Detect which cell encompasses the target text, then output its [x, y] center coordinate. 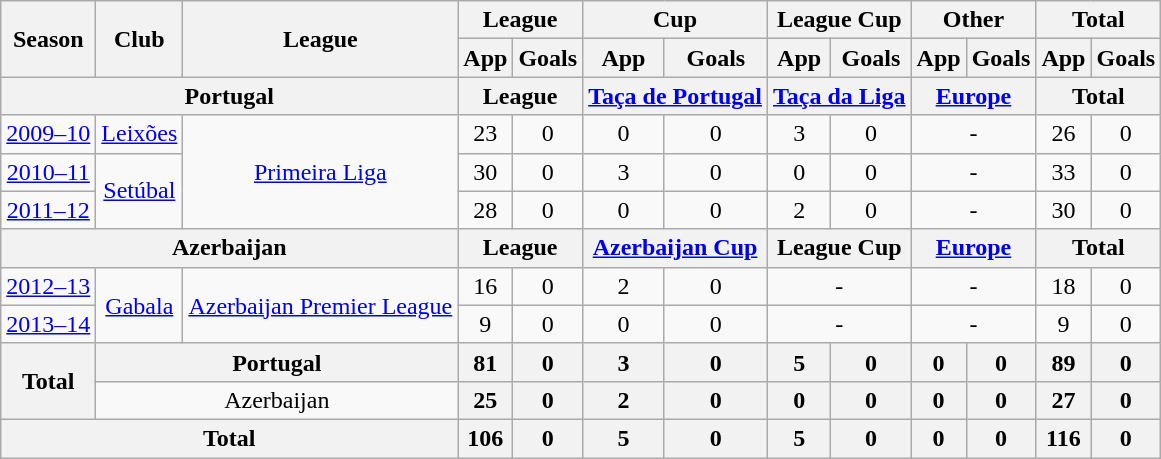
89 [1064, 362]
Setúbal [140, 191]
Azerbaijan Premier League [320, 305]
Primeira Liga [320, 172]
2010–11 [48, 172]
81 [486, 362]
106 [486, 438]
18 [1064, 286]
116 [1064, 438]
25 [486, 400]
2011–12 [48, 210]
2009–10 [48, 134]
16 [486, 286]
Season [48, 39]
26 [1064, 134]
Cup [676, 20]
Leixões [140, 134]
Taça de Portugal [676, 96]
33 [1064, 172]
Azerbaijan Cup [676, 248]
27 [1064, 400]
Club [140, 39]
Taça da Liga [839, 96]
2012–13 [48, 286]
23 [486, 134]
Gabala [140, 305]
28 [486, 210]
2013–14 [48, 324]
Other [974, 20]
